Pinpoint the cell where the given text exists, returning its [x, y] midpoint coordinate. 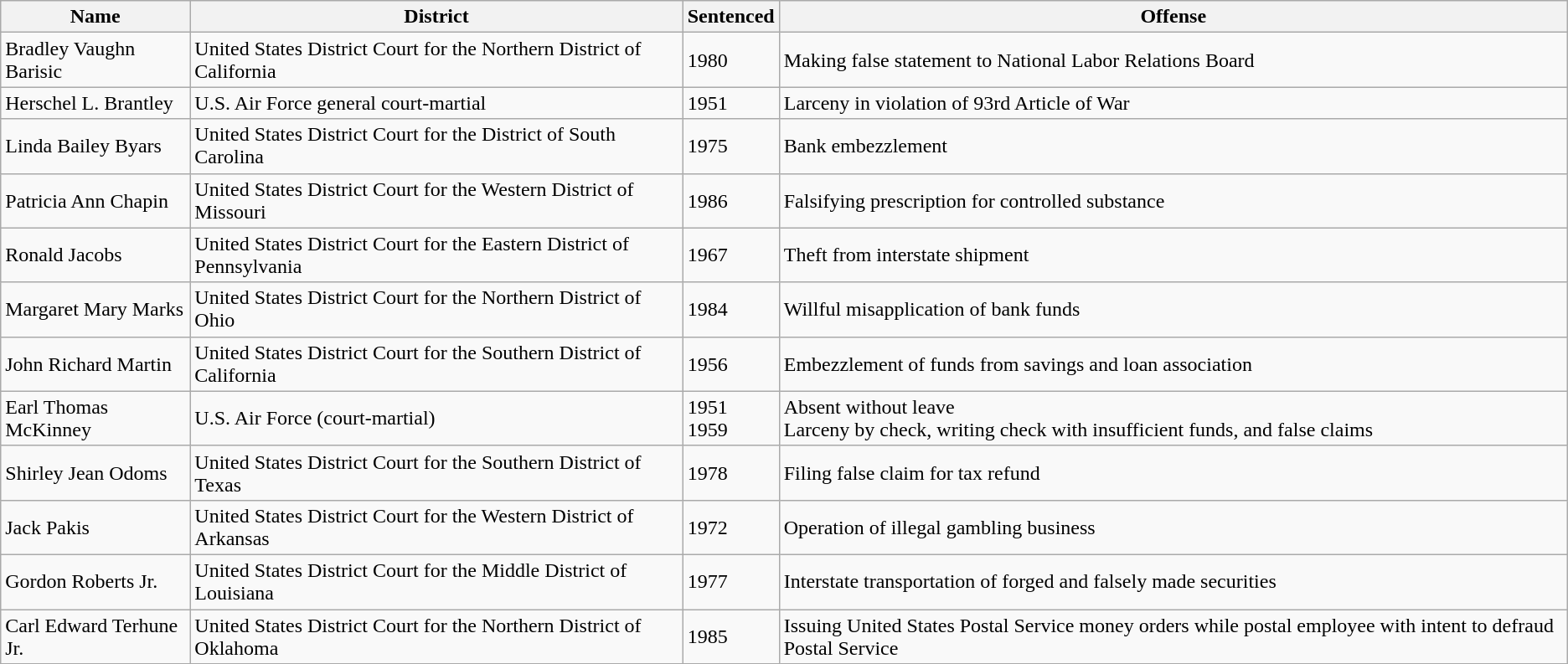
Sentenced [730, 17]
Jack Pakis [95, 528]
Issuing United States Postal Service money orders while postal employee with intent to defraud Postal Service [1173, 636]
United States District Court for the Western District of Arkansas [436, 528]
Name [95, 17]
Embezzlement of funds from savings and loan association [1173, 363]
1956 [730, 363]
Willful misapplication of bank funds [1173, 310]
United States District Court for the Western District of Missouri [436, 201]
Linda Bailey Byars [95, 146]
Carl Edward Terhune Jr. [95, 636]
Bradley Vaughn Barisic [95, 60]
Theft from interstate shipment [1173, 255]
1975 [730, 146]
Shirley Jean Odoms [95, 472]
Patricia Ann Chapin [95, 201]
Gordon Roberts Jr. [95, 581]
United States District Court for the District of South Carolina [436, 146]
1972 [730, 528]
Operation of illegal gambling business [1173, 528]
1986 [730, 201]
1985 [730, 636]
U.S. Air Force general court-martial [436, 103]
Herschel L. Brantley [95, 103]
Filing false claim for tax refund [1173, 472]
District [436, 17]
1967 [730, 255]
United States District Court for the Eastern District of Pennsylvania [436, 255]
Making false statement to National Labor Relations Board [1173, 60]
1980 [730, 60]
1951 1959 [730, 419]
1951 [730, 103]
John Richard Martin [95, 363]
United States District Court for the Northern District of California [436, 60]
United States District Court for the Southern District of Texas [436, 472]
Offense [1173, 17]
Interstate transportation of forged and falsely made securities [1173, 581]
1977 [730, 581]
Larceny in violation of 93rd Article of War [1173, 103]
1984 [730, 310]
U.S. Air Force (court-martial) [436, 419]
United States District Court for the Northern District of Oklahoma [436, 636]
United States District Court for the Southern District of California [436, 363]
Ronald Jacobs [95, 255]
Earl Thomas McKinney [95, 419]
Absent without leave Larceny by check, writing check with insufficient funds, and false claims [1173, 419]
United States District Court for the Northern District of Ohio [436, 310]
United States District Court for the Middle District of Louisiana [436, 581]
Falsifying prescription for controlled substance [1173, 201]
Margaret Mary Marks [95, 310]
1978 [730, 472]
Bank embezzlement [1173, 146]
